Return (X, Y) of the center of cell containing provided text 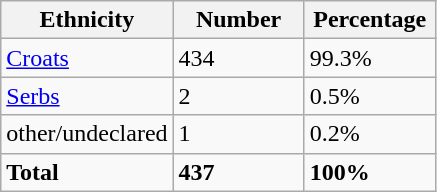
99.3% (370, 58)
1 (238, 134)
Serbs (87, 96)
Percentage (370, 20)
Number (238, 20)
2 (238, 96)
Croats (87, 58)
0.5% (370, 96)
Total (87, 172)
other/undeclared (87, 134)
100% (370, 172)
434 (238, 58)
437 (238, 172)
0.2% (370, 134)
Ethnicity (87, 20)
